Capture the cell that displays the provided text and extract its [X, Y] central coordinate. 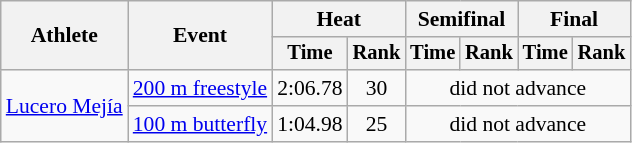
Heat [338, 19]
30 [377, 88]
Lucero Mejía [64, 106]
Final [574, 19]
100 m butterfly [200, 124]
25 [377, 124]
200 m freestyle [200, 88]
Semifinal [461, 19]
Athlete [64, 36]
1:04.98 [310, 124]
Event [200, 36]
2:06.78 [310, 88]
